Provide the (x, y) coordinate of the cell's center where the given text is located.  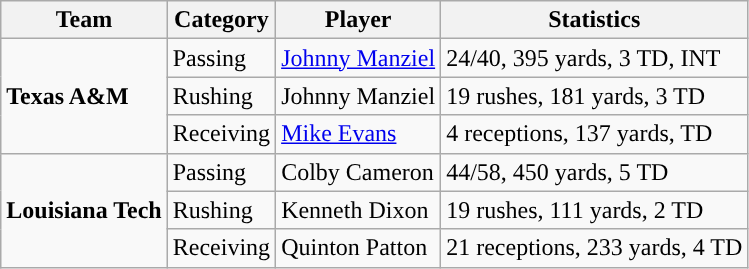
21 receptions, 233 yards, 4 TD (594, 248)
Mike Evans (358, 134)
24/40, 395 yards, 3 TD, INT (594, 58)
Category (221, 20)
Texas A&M (84, 96)
Team (84, 20)
Statistics (594, 20)
Player (358, 20)
44/58, 450 yards, 5 TD (594, 172)
4 receptions, 137 yards, TD (594, 134)
Kenneth Dixon (358, 210)
Colby Cameron (358, 172)
19 rushes, 181 yards, 3 TD (594, 96)
Louisiana Tech (84, 210)
Quinton Patton (358, 248)
19 rushes, 111 yards, 2 TD (594, 210)
